Return (X, Y) of the center of cell containing provided text 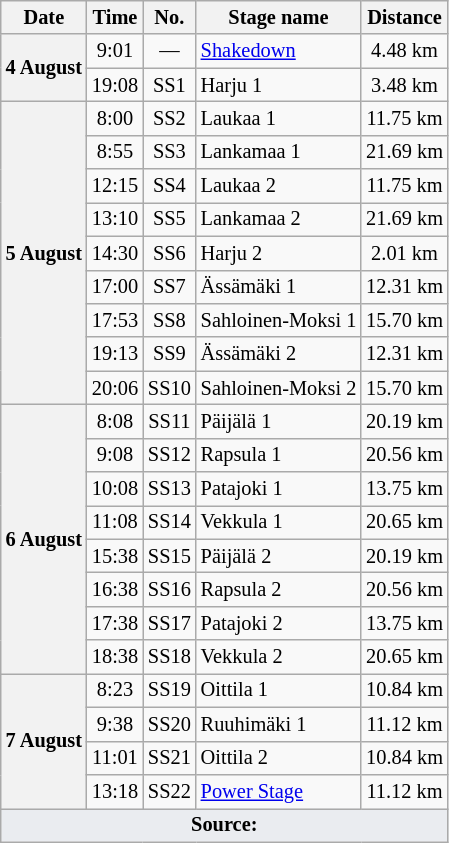
SS16 (170, 589)
— (170, 51)
SS18 (170, 657)
Päijälä 1 (278, 421)
14:30 (115, 253)
SS17 (170, 623)
SS10 (170, 388)
9:01 (115, 51)
6 August (44, 538)
13:10 (115, 219)
12:15 (115, 186)
SS11 (170, 421)
Time (115, 17)
9:08 (115, 455)
Rapsula 1 (278, 455)
SS8 (170, 320)
SS19 (170, 690)
SS22 (170, 791)
19:08 (115, 85)
20:06 (115, 388)
SS12 (170, 455)
Distance (404, 17)
Rapsula 2 (278, 589)
11:01 (115, 758)
17:00 (115, 287)
Laukaa 2 (278, 186)
8:08 (115, 421)
SS6 (170, 253)
Lankamaa 2 (278, 219)
Patajoki 2 (278, 623)
Ruuhimäki 1 (278, 724)
Ässämäki 1 (278, 287)
13:18 (115, 791)
5 August (44, 252)
4 August (44, 68)
Sahloinen-Moksi 1 (278, 320)
Oittila 2 (278, 758)
17:38 (115, 623)
19:13 (115, 354)
SS5 (170, 219)
3.48 km (404, 85)
15:38 (115, 556)
8:55 (115, 152)
2.01 km (404, 253)
9:38 (115, 724)
Patajoki 1 (278, 489)
18:38 (115, 657)
SS20 (170, 724)
4.48 km (404, 51)
SS4 (170, 186)
Sahloinen-Moksi 2 (278, 388)
10:08 (115, 489)
Harju 1 (278, 85)
Laukaa 1 (278, 118)
No. (170, 17)
Stage name (278, 17)
SS1 (170, 85)
11:08 (115, 522)
SS2 (170, 118)
SS13 (170, 489)
Power Stage (278, 791)
SS9 (170, 354)
17:53 (115, 320)
8:00 (115, 118)
Lankamaa 1 (278, 152)
Vekkula 2 (278, 657)
Oittila 1 (278, 690)
Vekkula 1 (278, 522)
16:38 (115, 589)
Ässämäki 2 (278, 354)
8:23 (115, 690)
Päijälä 2 (278, 556)
Harju 2 (278, 253)
SS7 (170, 287)
Shakedown (278, 51)
SS3 (170, 152)
SS15 (170, 556)
Date (44, 17)
Source: (224, 825)
SS21 (170, 758)
SS14 (170, 522)
7 August (44, 740)
